Return the [X, Y] coordinate for the center point of the cell that contains the specified text.  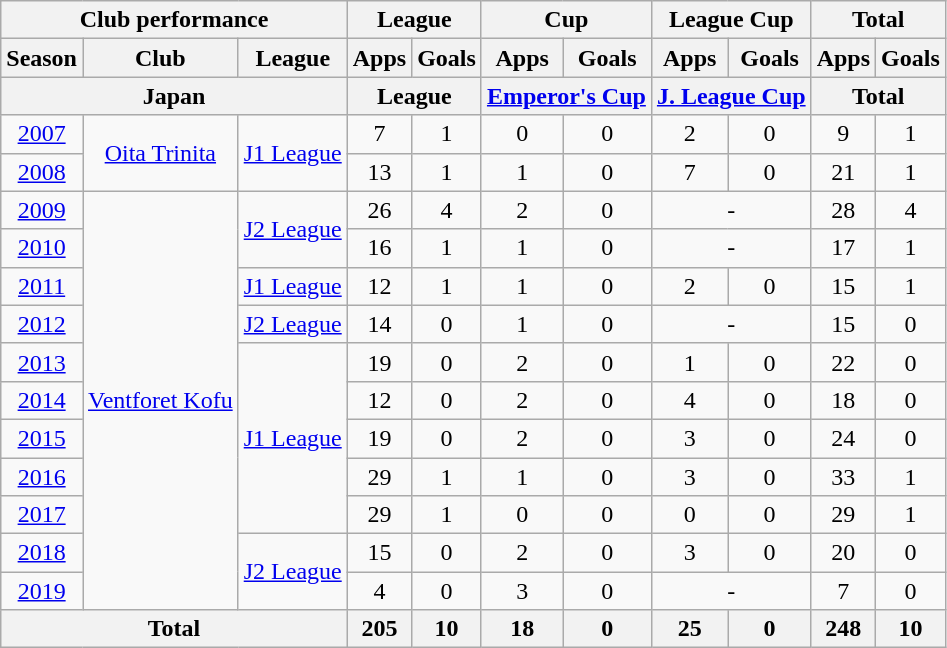
2013 [42, 362]
21 [843, 172]
17 [843, 248]
2018 [42, 553]
Oita Trinita [160, 153]
26 [379, 210]
Club performance [174, 20]
2019 [42, 591]
9 [843, 134]
League Cup [731, 20]
14 [379, 324]
Ventforet Kofu [160, 400]
2012 [42, 324]
Japan [174, 96]
20 [843, 553]
J. League Cup [731, 96]
205 [379, 629]
2015 [42, 438]
Emperor's Cup [566, 96]
24 [843, 438]
248 [843, 629]
2009 [42, 210]
28 [843, 210]
2007 [42, 134]
25 [690, 629]
2014 [42, 400]
2008 [42, 172]
Season [42, 58]
2017 [42, 515]
33 [843, 477]
2011 [42, 286]
2010 [42, 248]
2016 [42, 477]
Cup [566, 20]
13 [379, 172]
16 [379, 248]
Club [160, 58]
22 [843, 362]
